Output the (x, y) coordinate of the center of the cell containing the given text.  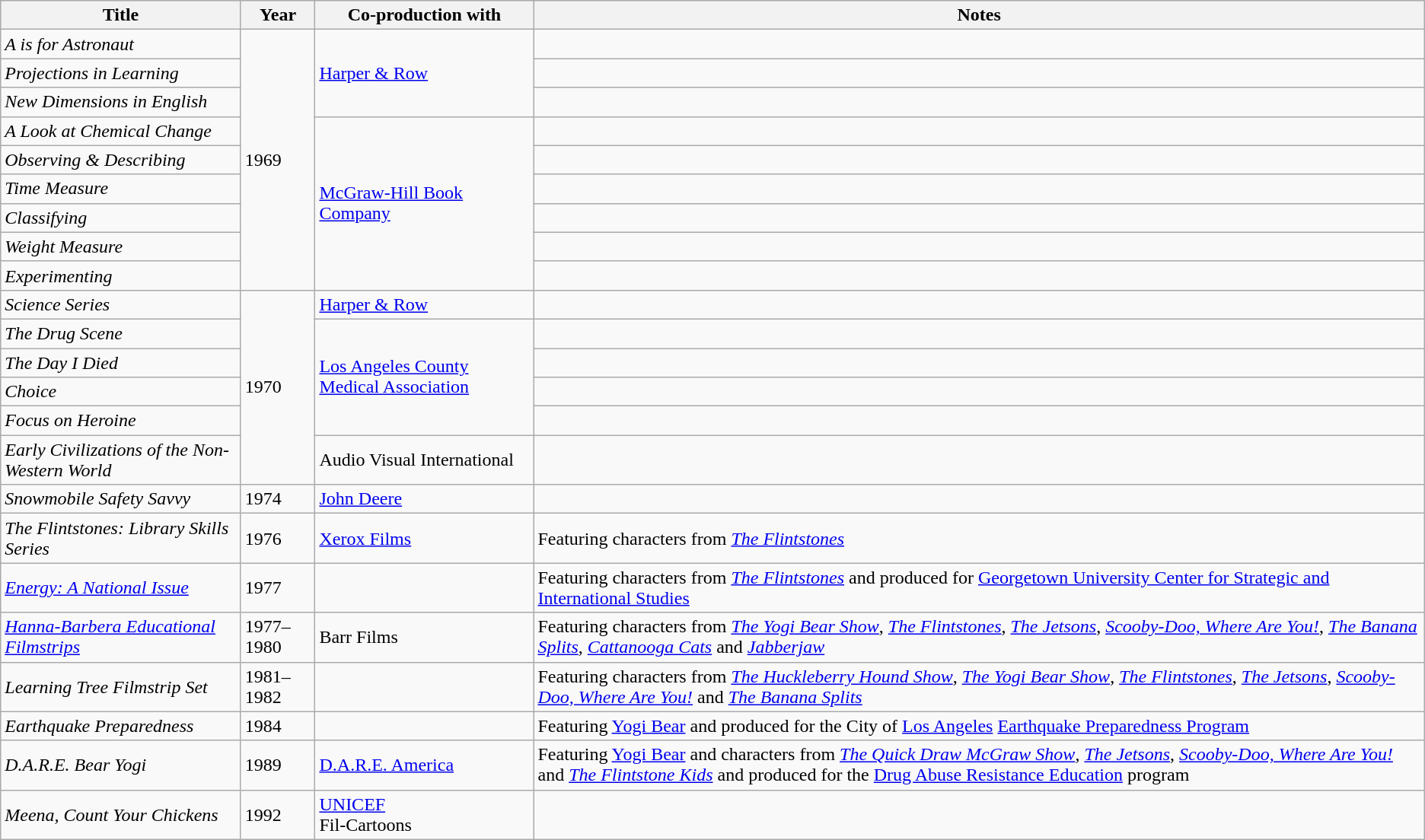
Observing & Describing (120, 160)
1989 (278, 765)
Weight Measure (120, 247)
Featuring Yogi Bear and produced for the City of Los Angeles Earthquake Preparedness Program (979, 726)
Xerox Films (425, 539)
1970 (278, 387)
D.A.R.E. Bear Yogi (120, 765)
Learning Tree Filmstrip Set (120, 686)
New Dimensions in English (120, 102)
Science Series (120, 304)
Notes (979, 15)
Barr Films (425, 638)
Experimenting (120, 275)
Co-production with (425, 15)
1977–1980 (278, 638)
Los Angeles County Medical Association (425, 377)
Snowmobile Safety Savvy (120, 499)
Meena, Count Your Chickens (120, 814)
Projections in Learning (120, 73)
Time Measure (120, 189)
1992 (278, 814)
The Flintstones: Library Skills Series (120, 539)
1981–1982 (278, 686)
McGraw-Hill Book Company (425, 203)
Earthquake Preparedness (120, 726)
1977 (278, 587)
Early Civilizations of the Non-Western World (120, 460)
UNICEFFil-Cartoons (425, 814)
Featuring characters from The Flintstones (979, 539)
A is for Astronaut (120, 44)
John Deere (425, 499)
The Drug Scene (120, 333)
Audio Visual International (425, 460)
Choice (120, 392)
Classifying (120, 218)
A Look at Chemical Change (120, 131)
Featuring characters from The Flintstones and produced for Georgetown University Center for Strategic and International Studies (979, 587)
1969 (278, 160)
Energy: A National Issue (120, 587)
Focus on Heroine (120, 421)
Title (120, 15)
1984 (278, 726)
Year (278, 15)
The Day I Died (120, 363)
1976 (278, 539)
D.A.R.E. America (425, 765)
Hanna-Barbera Educational Filmstrips (120, 638)
1974 (278, 499)
